Detect which cell encompasses the target text, then output its [x, y] center coordinate. 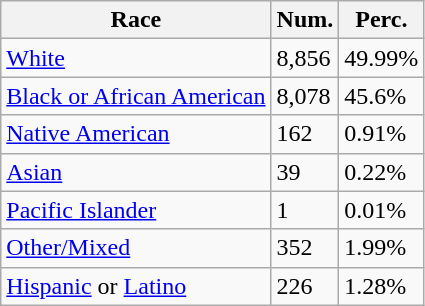
8,078 [305, 96]
226 [305, 286]
162 [305, 134]
0.01% [382, 210]
8,856 [305, 58]
45.6% [382, 96]
0.91% [382, 134]
Hispanic or Latino [136, 286]
1 [305, 210]
Pacific Islander [136, 210]
Native American [136, 134]
Num. [305, 20]
352 [305, 248]
49.99% [382, 58]
Other/Mixed [136, 248]
1.28% [382, 286]
Race [136, 20]
39 [305, 172]
Black or African American [136, 96]
White [136, 58]
1.99% [382, 248]
Asian [136, 172]
0.22% [382, 172]
Perc. [382, 20]
